Locate the cell with the specified text and output its (X, Y) center coordinate. 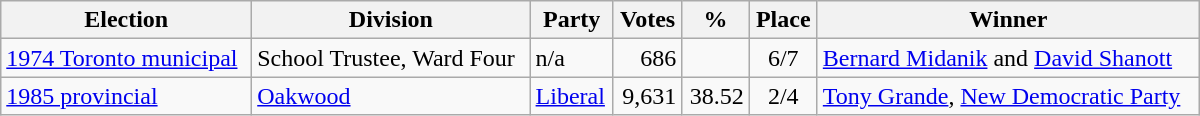
Place (783, 20)
Election (126, 20)
1974 Toronto municipal (126, 58)
Division (391, 20)
9,631 (648, 96)
Oakwood (391, 96)
School Trustee, Ward Four (391, 58)
Winner (1008, 20)
686 (648, 58)
Liberal (572, 96)
Votes (648, 20)
1985 provincial (126, 96)
Party (572, 20)
Bernard Midanik and David Shanott (1008, 58)
6/7 (783, 58)
n/a (572, 58)
Tony Grande, New Democratic Party (1008, 96)
38.52 (716, 96)
% (716, 20)
2/4 (783, 96)
